Capture the cell that displays the provided text and extract its [x, y] central coordinate. 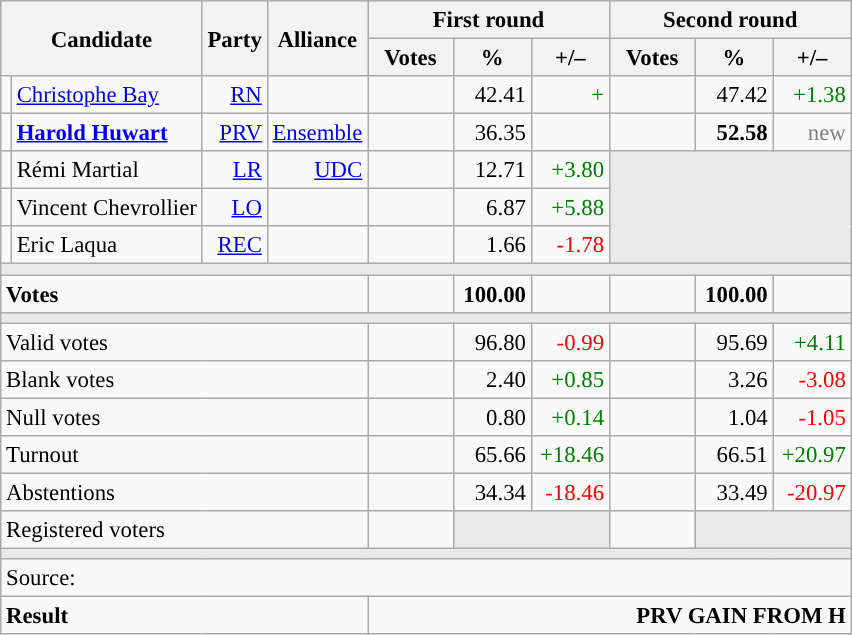
Alliance [317, 38]
-18.46 [570, 492]
LR [234, 170]
52.58 [734, 133]
Valid votes [184, 342]
47.42 [734, 95]
+ [570, 95]
LO [234, 208]
Turnout [184, 455]
Ensemble [317, 133]
Result [184, 616]
-0.99 [570, 342]
65.66 [492, 455]
-3.08 [812, 379]
PRV [234, 133]
+20.97 [812, 455]
+18.46 [570, 455]
Source: [426, 578]
-1.78 [570, 245]
UDC [317, 170]
3.26 [734, 379]
2.40 [492, 379]
+3.80 [570, 170]
First round [489, 20]
Registered voters [184, 530]
Second round [730, 20]
Candidate [102, 38]
-20.97 [812, 492]
Rémi Martial [106, 170]
42.41 [492, 95]
36.35 [492, 133]
12.71 [492, 170]
Null votes [184, 417]
Harold Huwart [106, 133]
Vincent Chevrollier [106, 208]
0.80 [492, 417]
new [812, 133]
95.69 [734, 342]
PRV GAIN FROM H [610, 616]
+0.85 [570, 379]
1.66 [492, 245]
+0.14 [570, 417]
REC [234, 245]
1.04 [734, 417]
Party [234, 38]
+5.88 [570, 208]
66.51 [734, 455]
RN [234, 95]
Abstentions [184, 492]
+4.11 [812, 342]
6.87 [492, 208]
-1.05 [812, 417]
+1.38 [812, 95]
96.80 [492, 342]
Christophe Bay [106, 95]
Eric Laqua [106, 245]
34.34 [492, 492]
33.49 [734, 492]
Blank votes [184, 379]
